Locate the cell with the specified text and output its [X, Y] center coordinate. 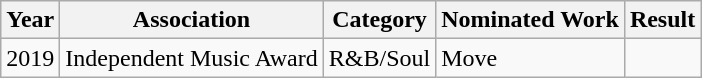
Category [379, 20]
Move [530, 58]
Result [662, 20]
Year [30, 20]
Independent Music Award [192, 58]
2019 [30, 58]
Association [192, 20]
R&B/Soul [379, 58]
Nominated Work [530, 20]
